Pinpoint the cell where the given text exists, returning its (x, y) midpoint coordinate. 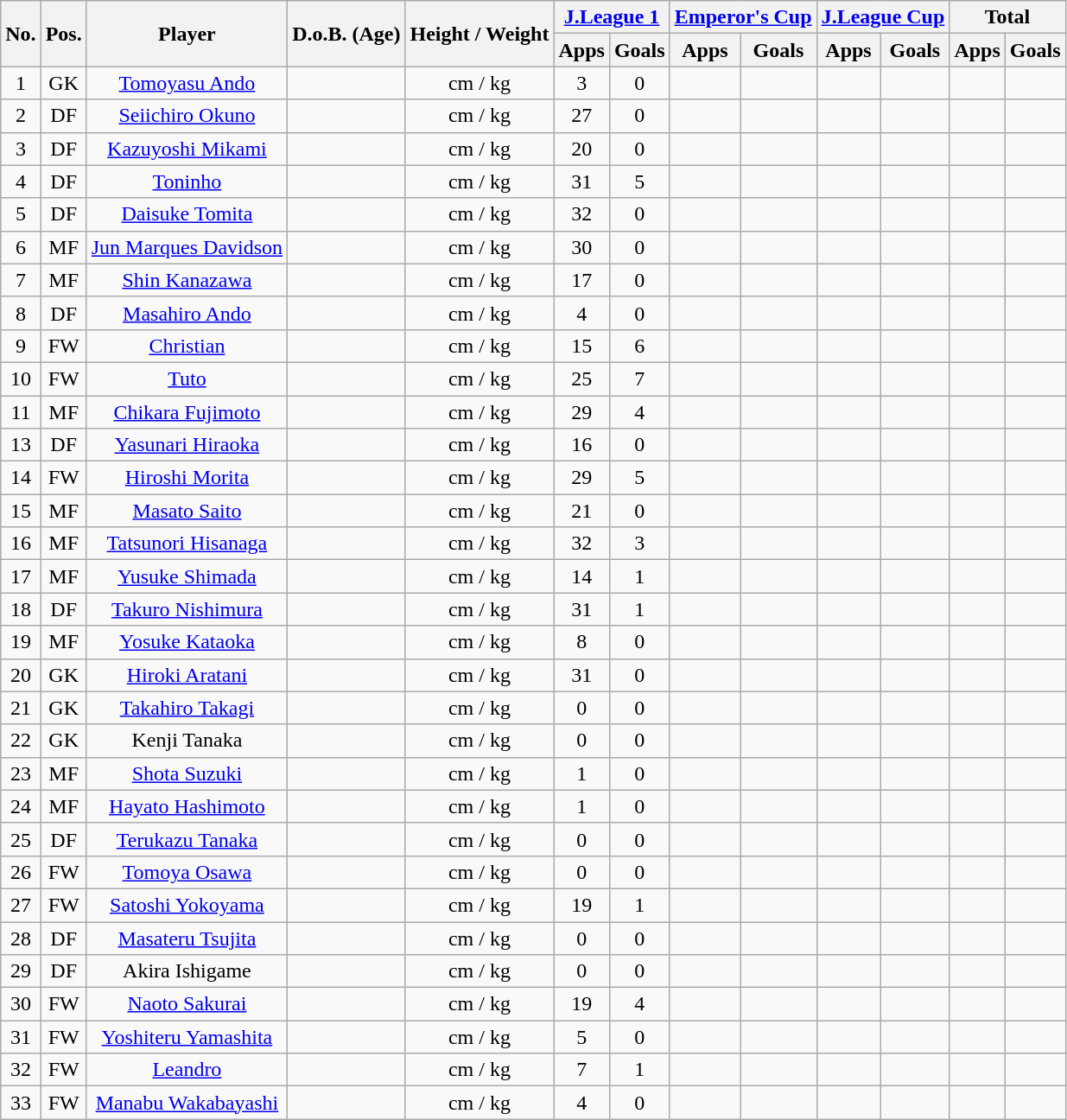
22 (21, 741)
Takuro Nishimura (187, 609)
Shin Kanazawa (187, 280)
Yosuke Kataoka (187, 642)
Player (187, 34)
Height / Weight (480, 34)
J.League 1 (612, 17)
23 (21, 773)
Kenji Tanaka (187, 741)
Naoto Sakurai (187, 1004)
9 (21, 346)
Masahiro Ando (187, 313)
26 (21, 872)
Hiroshi Morita (187, 478)
Daisuke Tomita (187, 214)
Shota Suzuki (187, 773)
Terukazu Tanaka (187, 839)
Satoshi Yokoyama (187, 905)
Kazuyoshi Mikami (187, 149)
D.o.B. (Age) (346, 34)
33 (21, 1103)
Chikara Fujimoto (187, 412)
Manabu Wakabayashi (187, 1103)
Tuto (187, 379)
Yasunari Hiraoka (187, 445)
Hayato Hashimoto (187, 806)
Pos. (64, 34)
Emperor's Cup (743, 17)
2 (21, 116)
Tomoyasu Ando (187, 83)
Hiroki Aratani (187, 675)
Masateru Tsujita (187, 938)
Jun Marques Davidson (187, 247)
Yoshiteru Yamashita (187, 1037)
24 (21, 806)
Tomoya Osawa (187, 872)
Total (1007, 17)
28 (21, 938)
Toninho (187, 181)
No. (21, 34)
Akira Ishigame (187, 971)
Seiichiro Okuno (187, 116)
Christian (187, 346)
Takahiro Takagi (187, 708)
Tatsunori Hisanaga (187, 544)
18 (21, 609)
Yusuke Shimada (187, 576)
11 (21, 412)
10 (21, 379)
Leandro (187, 1070)
J.League Cup (883, 17)
Masato Saito (187, 511)
13 (21, 445)
